For the text-containing cell, return its midpoint in (x, y) coordinate format. 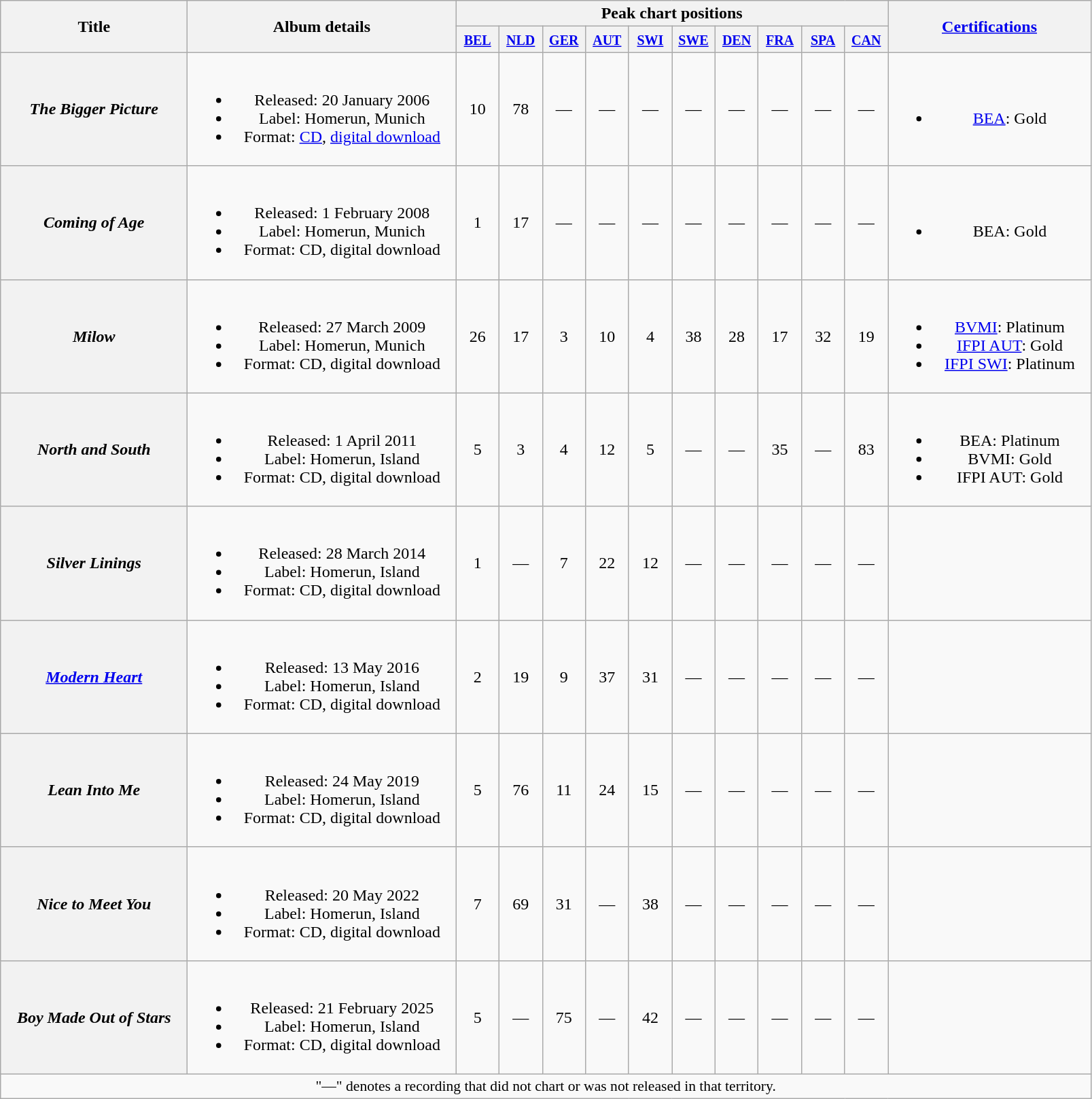
Silver Linings (94, 563)
FRA (780, 39)
SWE (694, 39)
Released: 1 April 2011Label: Homerun, IslandFormat: CD, digital download (322, 450)
42 (650, 1017)
35 (780, 450)
Modern Heart (94, 677)
The Bigger Picture (94, 109)
Released: 24 May 2019Label: Homerun, IslandFormat: CD, digital download (322, 790)
76 (521, 790)
SWI (650, 39)
11 (564, 790)
26 (478, 336)
DEN (737, 39)
78 (521, 109)
BVMI: PlatinumIFPI AUT: GoldIFPI SWI: Platinum (989, 336)
Released: 28 March 2014Label: Homerun, IslandFormat: CD, digital download (322, 563)
22 (607, 563)
Nice to Meet You (94, 904)
Coming of Age (94, 223)
Released: 20 May 2022Label: Homerun, IslandFormat: CD, digital download (322, 904)
9 (564, 677)
Album details (322, 27)
28 (737, 336)
AUT (607, 39)
GER (564, 39)
SPA (823, 39)
"—" denotes a recording that did not chart or was not released in that territory. (546, 1086)
83 (866, 450)
NLD (521, 39)
Released: 1 February 2008Label: Homerun, MunichFormat: CD, digital download (322, 223)
75 (564, 1017)
Released: 21 February 2025Label: Homerun, IslandFormat: CD, digital download (322, 1017)
BEA: PlatinumBVMI: GoldIFPI AUT: Gold (989, 450)
Boy Made Out of Stars (94, 1017)
Peak chart positions (672, 14)
37 (607, 677)
Released: 27 March 2009Label: Homerun, MunichFormat: CD, digital download (322, 336)
2 (478, 677)
Released: 13 May 2016Label: Homerun, IslandFormat: CD, digital download (322, 677)
69 (521, 904)
Milow (94, 336)
North and South (94, 450)
Certifications (989, 27)
32 (823, 336)
Released: 20 January 2006Label: Homerun, MunichFormat: CD, digital download (322, 109)
24 (607, 790)
CAN (866, 39)
Lean Into Me (94, 790)
Title (94, 27)
BEL (478, 39)
15 (650, 790)
